Locate the cell with the specified text and output its [x, y] center coordinate. 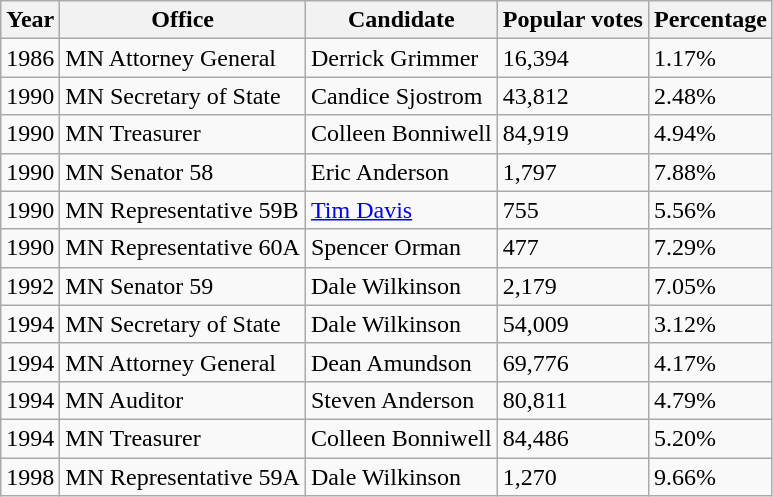
1992 [30, 286]
Derrick Grimmer [401, 58]
MN Auditor [183, 400]
1998 [30, 477]
MN Representative 60A [183, 248]
43,812 [572, 96]
4.94% [710, 134]
5.20% [710, 438]
Candice Sjostrom [401, 96]
MN Representative 59A [183, 477]
Dean Amundson [401, 362]
16,394 [572, 58]
4.79% [710, 400]
84,919 [572, 134]
7.29% [710, 248]
Tim Davis [401, 210]
80,811 [572, 400]
1,270 [572, 477]
54,009 [572, 324]
Office [183, 20]
2.48% [710, 96]
3.12% [710, 324]
9.66% [710, 477]
7.05% [710, 286]
MN Senator 58 [183, 172]
69,776 [572, 362]
MN Representative 59B [183, 210]
84,486 [572, 438]
MN Senator 59 [183, 286]
Popular votes [572, 20]
1.17% [710, 58]
477 [572, 248]
1,797 [572, 172]
Percentage [710, 20]
Steven Anderson [401, 400]
2,179 [572, 286]
4.17% [710, 362]
Spencer Orman [401, 248]
Eric Anderson [401, 172]
Year [30, 20]
7.88% [710, 172]
1986 [30, 58]
755 [572, 210]
5.56% [710, 210]
Candidate [401, 20]
